Detect which cell encompasses the target text, then output its [X, Y] center coordinate. 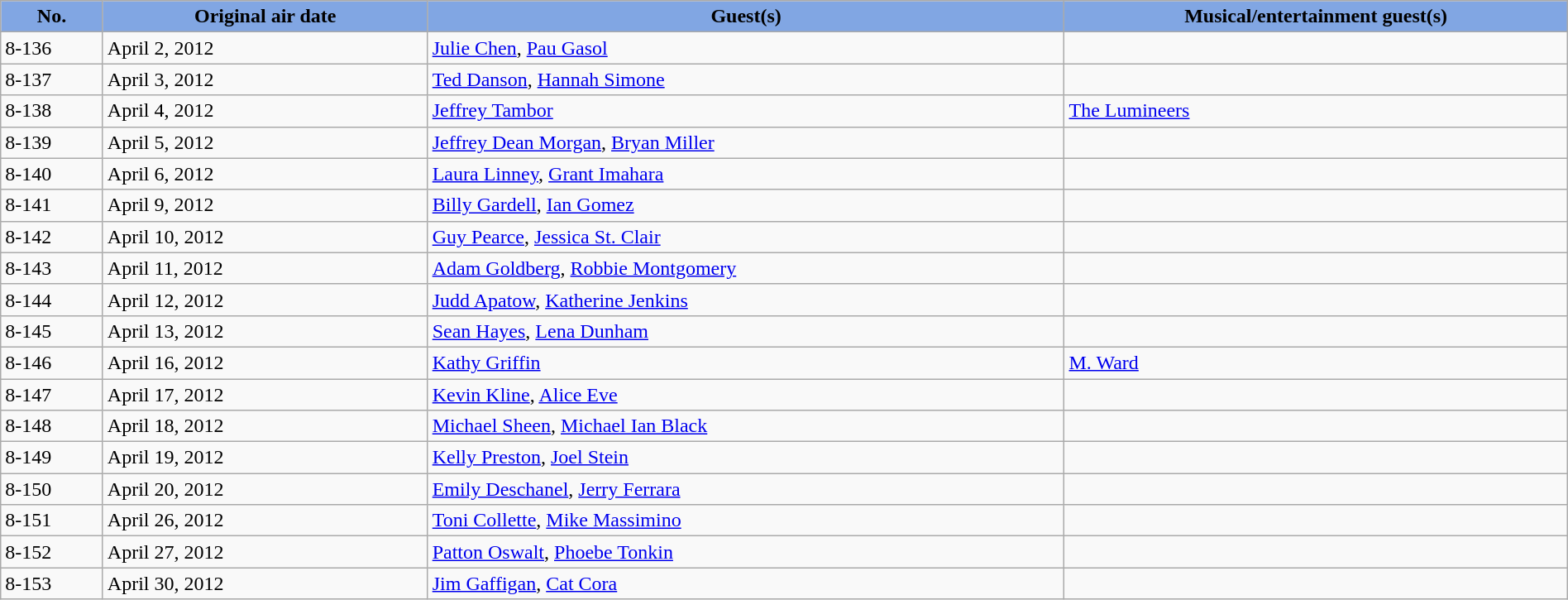
8-139 [52, 142]
Guest(s) [746, 17]
Musical/entertainment guest(s) [1316, 17]
8-137 [52, 79]
Guy Pearce, Jessica St. Clair [746, 237]
Sean Hayes, Lena Dunham [746, 331]
8-138 [52, 111]
8-153 [52, 583]
Original air date [265, 17]
April 20, 2012 [265, 489]
Jeffrey Dean Morgan, Bryan Miller [746, 142]
April 16, 2012 [265, 362]
April 6, 2012 [265, 174]
8-146 [52, 362]
M. Ward [1316, 362]
April 10, 2012 [265, 237]
Billy Gardell, Ian Gomez [746, 205]
Kelly Preston, Joel Stein [746, 458]
Jeffrey Tambor [746, 111]
Emily Deschanel, Jerry Ferrara [746, 489]
8-136 [52, 48]
April 17, 2012 [265, 395]
8-151 [52, 521]
April 2, 2012 [265, 48]
Toni Collette, Mike Massimino [746, 521]
8-144 [52, 300]
Laura Linney, Grant Imahara [746, 174]
April 3, 2012 [265, 79]
8-141 [52, 205]
8-149 [52, 458]
April 4, 2012 [265, 111]
8-147 [52, 395]
April 27, 2012 [265, 552]
April 18, 2012 [265, 426]
Kevin Kline, Alice Eve [746, 395]
Judd Apatow, Katherine Jenkins [746, 300]
Patton Oswalt, Phoebe Tonkin [746, 552]
8-143 [52, 268]
April 11, 2012 [265, 268]
No. [52, 17]
8-148 [52, 426]
8-140 [52, 174]
8-142 [52, 237]
April 5, 2012 [265, 142]
April 9, 2012 [265, 205]
The Lumineers [1316, 111]
April 19, 2012 [265, 458]
April 30, 2012 [265, 583]
8-152 [52, 552]
April 12, 2012 [265, 300]
April 13, 2012 [265, 331]
Kathy Griffin [746, 362]
Jim Gaffigan, Cat Cora [746, 583]
Julie Chen, Pau Gasol [746, 48]
8-145 [52, 331]
Michael Sheen, Michael Ian Black [746, 426]
Ted Danson, Hannah Simone [746, 79]
Adam Goldberg, Robbie Montgomery [746, 268]
8-150 [52, 489]
April 26, 2012 [265, 521]
